Output the [x, y] coordinate of the center of the cell containing the given text.  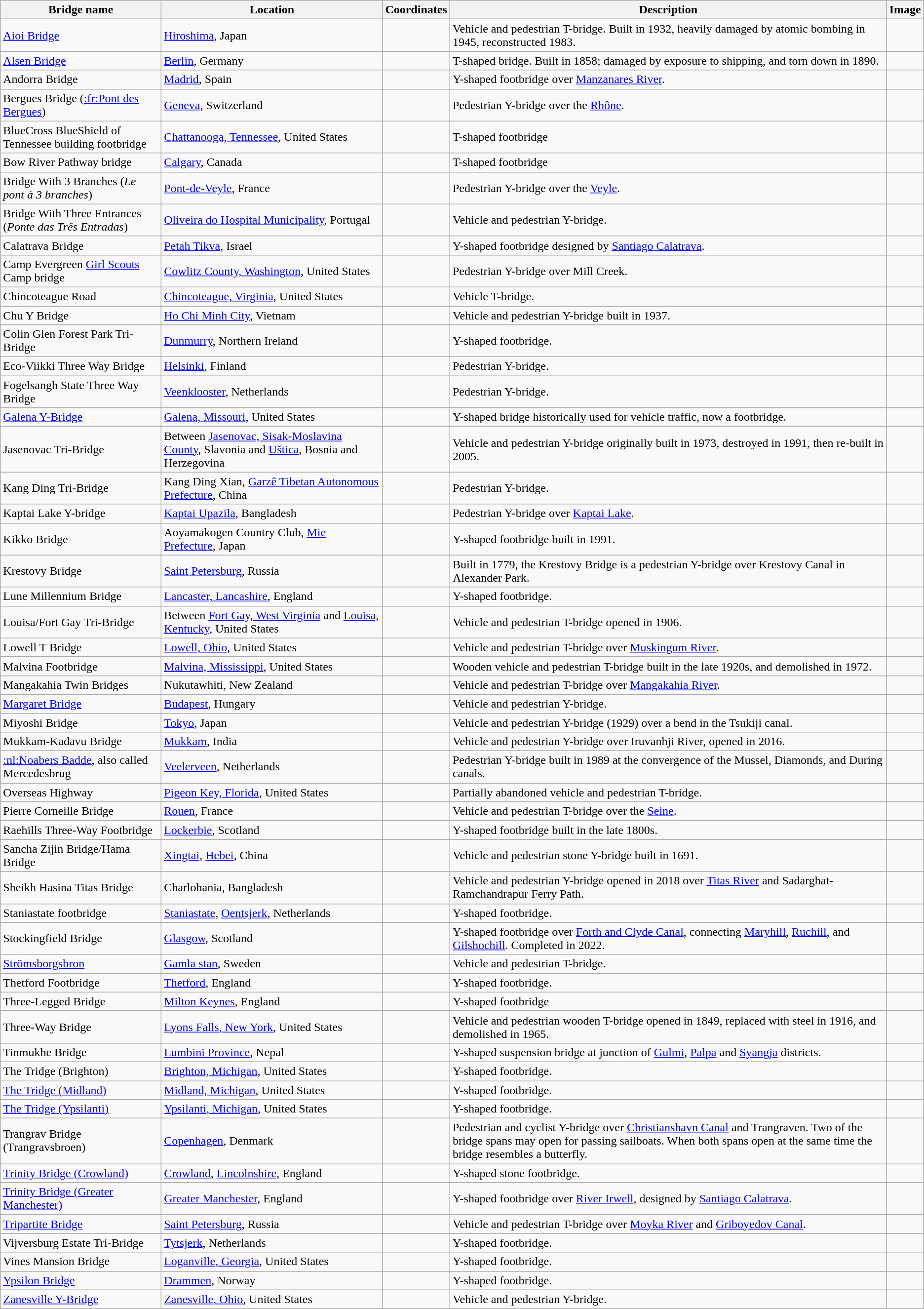
Three-Way Bridge [81, 1027]
Overseas Highway [81, 793]
Crowland, Lincolnshire, England [272, 1173]
The Tridge (Ypsilanti) [81, 1109]
Coordinates [416, 10]
Ypsilanti, Michigan, United States [272, 1109]
Berlin, Germany [272, 61]
Eco-Viikki Three Way Bridge [81, 366]
Y-shaped stone footbridge. [668, 1173]
Tinmukhe Bridge [81, 1052]
The Tridge (Midland) [81, 1090]
Raehills Three-Way Footbridge [81, 830]
Pedestrian Y-bridge over Kaptai Lake. [668, 514]
The Tridge (Brighton) [81, 1071]
Colin Glen Forest Park Tri-Bridge [81, 341]
Vehicle and pedestrian T-bridge. [668, 964]
Vehicle and pedestrian T-bridge opened in 1906. [668, 622]
Glasgow, Scotland [272, 938]
Charlohania, Bangladesh [272, 888]
Pigeon Key, Florida, United States [272, 793]
Y-shaped footbridge built in 1991. [668, 539]
Y-shaped bridge historically used for vehicle traffic, now a footbridge. [668, 417]
Krestovy Bridge [81, 571]
Helsinki, Finland [272, 366]
Chattanooga, Tennessee, United States [272, 137]
Kikko Bridge [81, 539]
Zanesville Y-Bridge [81, 1299]
Thetford, England [272, 983]
Drammen, Norway [272, 1280]
Chincoteague Road [81, 296]
Mukkam, India [272, 742]
Partially abandoned vehicle and pedestrian T-bridge. [668, 793]
Vines Mansion Bridge [81, 1262]
Kaptai Lake Y-bridge [81, 514]
Margaret Bridge [81, 704]
Image [905, 10]
Y-shaped footbridge built in the late 1800s. [668, 830]
Staniastate, Oentsjerk, Netherlands [272, 913]
Kaptai Upazila, Bangladesh [272, 514]
Y-shaped footbridge over River Irwell, designed by Santiago Calatrava. [668, 1199]
Lyons Falls, New York, United States [272, 1027]
Trinity Bridge (Greater Manchester) [81, 1199]
Hiroshima, Japan [272, 36]
Lowell T Bridge [81, 647]
Trinity Bridge (Crowland) [81, 1173]
Chu Y Bridge [81, 316]
Vehicle and pedestrian T-bridge over Muskingum River. [668, 647]
Lockerbie, Scotland [272, 830]
Three-Legged Bridge [81, 1001]
Sheikh Hasina Titas Bridge [81, 888]
Y-shaped footbridge over Manzanares River. [668, 79]
Vijversburg Estate Tri-Bridge [81, 1243]
Vehicle and pedestrian stone Y-bridge built in 1691. [668, 855]
Vehicle and pedestrian Y-bridge (1929) over a bend in the Tsukiji canal. [668, 722]
Y-shaped footbridge [668, 1001]
Andorra Bridge [81, 79]
Cowlitz County, Washington, United States [272, 271]
Gamla stan, Sweden [272, 964]
Malvina Footbridge [81, 666]
Bridge With Three Entrances (Ponte das Três Entradas) [81, 220]
Between Jasenovac, Sisak-Moslavina County, Slavonia and Uštica, Bosnia and Herzegovina [272, 449]
Lune Millennium Bridge [81, 596]
Vehicle and pedestrian T-bridge over Mangakahia River. [668, 685]
Sancha Zijin Bridge/Hama Bridge [81, 855]
Calatrava Bridge [81, 245]
Lumbini Province, Nepal [272, 1052]
Built in 1779, the Krestovy Bridge is a pedestrian Y-bridge over Krestovy Canal in Alexander Park. [668, 571]
Kang Ding Tri-Bridge [81, 488]
Vehicle and pedestrian Y-bridge originally built in 1973, destroyed in 1991, then re-built in 2005. [668, 449]
Petah Tikva, Israel [272, 245]
Vehicle and pedestrian Y-bridge built in 1937. [668, 316]
Pedestrian Y-bridge over the Rhône. [668, 105]
Tytsjerk, Netherlands [272, 1243]
Wooden vehicle and pedestrian T-bridge built in the late 1920s, and demolished in 1972. [668, 666]
Malvina, Mississippi, United States [272, 666]
Pont-de-Veyle, France [272, 188]
Rouen, France [272, 811]
Loganville, Georgia, United States [272, 1262]
Pedestrian Y-bridge over the Veyle. [668, 188]
Vehicle and pedestrian T-bridge. Built in 1932, heavily damaged by atomic bombing in 1945, reconstructed 1983. [668, 36]
Bow River Pathway bridge [81, 162]
Trangrav Bridge (Trangravsbroen) [81, 1141]
Xingtai, Hebei, China [272, 855]
Louisa/Fort Gay Tri-Bridge [81, 622]
Madrid, Spain [272, 79]
Zanesville, Ohio, United States [272, 1299]
Aioi Bridge [81, 36]
Galena, Missouri, United States [272, 417]
Stockingfield Bridge [81, 938]
Nukutawhiti, New Zealand [272, 685]
Pierre Corneille Bridge [81, 811]
Tokyo, Japan [272, 722]
Fogelsangh State Three Way Bridge [81, 392]
Miyoshi Bridge [81, 722]
Budapest, Hungary [272, 704]
Alsen Bridge [81, 61]
Y-shaped suspension bridge at junction of Gulmi, Palpa and Syangja districts. [668, 1052]
Vehicle and pedestrian wooden T-bridge opened in 1849, replaced with steel in 1916, and demolished in 1965. [668, 1027]
Lowell, Ohio, United States [272, 647]
Bergues Bridge (:fr:Pont des Bergues) [81, 105]
Galena Y-Bridge [81, 417]
Vehicle and pedestrian Y-bridge over Iruvanhji River, opened in 2016. [668, 742]
Mangakahia Twin Bridges [81, 685]
Jasenovac Tri-Bridge [81, 449]
Vehicle and pedestrian T-bridge over Moyka River and Griboyedov Canal. [668, 1224]
:nl:Noabers Badde, also called Mercedesbrug [81, 767]
Veelerveen, Netherlands [272, 767]
BlueCross BlueShield of Tennessee building footbridge [81, 137]
Description [668, 10]
Milton Keynes, England [272, 1001]
Greater Manchester, England [272, 1199]
Between Fort Gay, West Virginia and Louisa, Kentucky, United States [272, 622]
Y-shaped footbridge designed by Santiago Calatrava. [668, 245]
Pedestrian Y-bridge built in 1989 at the convergence of the Mussel, Diamonds, and During canals. [668, 767]
Midland, Michigan, United States [272, 1090]
Vehicle and pedestrian T-bridge over the Seine. [668, 811]
Vehicle T-bridge. [668, 296]
Vehicle and pedestrian Y-bridge opened in 2018 over Titas River and Sadarghat-Ramchandrapur Ferry Path. [668, 888]
Geneva, Switzerland [272, 105]
Kang Ding Xian, Garzê Tibetan Autonomous Prefecture, China [272, 488]
Dunmurry, Northern Ireland [272, 341]
Bridge With 3 Branches (Le pont à 3 branches) [81, 188]
Tripartite Bridge [81, 1224]
Bridge name [81, 10]
Oliveira do Hospital Municipality, Portugal [272, 220]
Pedestrian Y-bridge over Mill Creek. [668, 271]
Camp Evergreen Girl Scouts Camp bridge [81, 271]
Ypsilon Bridge [81, 1280]
T-shaped bridge. Built in 1858; damaged by exposure to shipping, and torn down in 1890. [668, 61]
Staniastate footbridge [81, 913]
Strömsborgsbron [81, 964]
Ho Chi Minh City, Vietnam [272, 316]
Chincoteague, Virginia, United States [272, 296]
Veenklooster, Netherlands [272, 392]
Calgary, Canada [272, 162]
Lancaster, Lancashire, England [272, 596]
Brighton, Michigan, United States [272, 1071]
Y-shaped footbridge over Forth and Clyde Canal, connecting Maryhill, Ruchill, and Gilshochill. Completed in 2022. [668, 938]
Copenhagen, Denmark [272, 1141]
Location [272, 10]
Mukkam-Kadavu Bridge [81, 742]
Aoyamakogen Country Club, Mie Prefecture, Japan [272, 539]
Thetford Footbridge [81, 983]
